Return the (x, y) coordinate for the center point of the cell that contains the specified text.  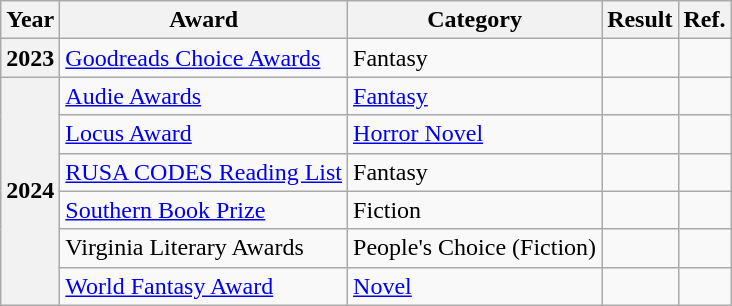
Novel (475, 286)
RUSA CODES Reading List (204, 172)
People's Choice (Fiction) (475, 248)
Year (30, 20)
Audie Awards (204, 96)
2023 (30, 58)
Ref. (704, 20)
Award (204, 20)
World Fantasy Award (204, 286)
2024 (30, 191)
Category (475, 20)
Result (640, 20)
Virginia Literary Awards (204, 248)
Locus Award (204, 134)
Fiction (475, 210)
Horror Novel (475, 134)
Goodreads Choice Awards (204, 58)
Southern Book Prize (204, 210)
